Search for the cell housing the specified text and yield its [X, Y] center coordinate. 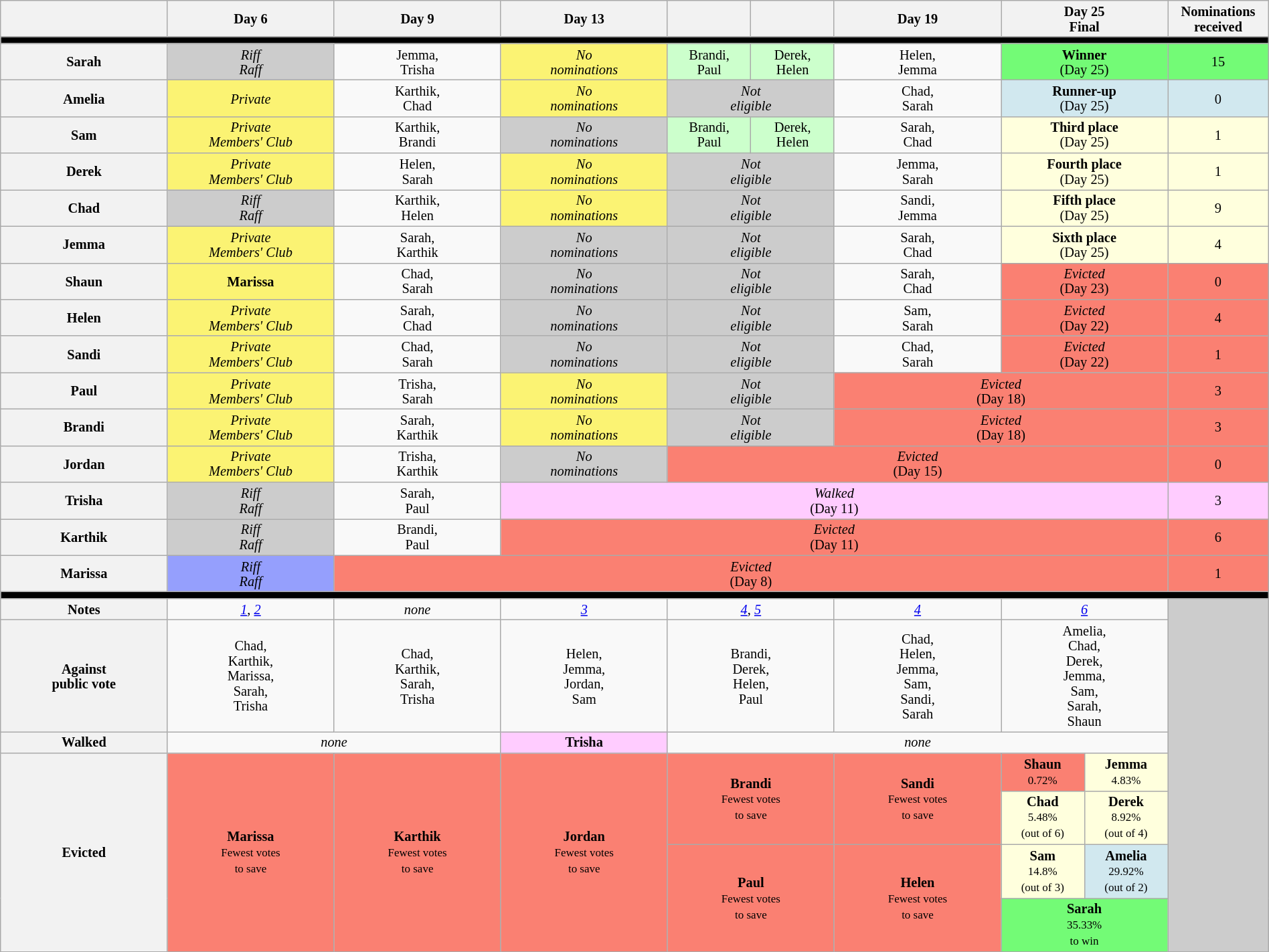
Jordan Fewest votesto save [584, 852]
Evicted(Day 11) [834, 537]
Amelia [84, 98]
Sandi [84, 355]
Chad 5.48%(out of 6) [1043, 818]
Trisha,Sarah [418, 391]
Day 9 [418, 19]
Nominationsreceived [1218, 19]
Trisha,Karthik [418, 464]
Sixth place(Day 25) [1084, 245]
Evicted(Day 15) [917, 464]
Notes [84, 609]
Derek 8.92%(out of 4) [1126, 818]
Jemma 4.83% [1126, 772]
Karthik,Helen [418, 207]
Sarah,Paul [418, 500]
15 [1218, 62]
Sandi Fewest votesto save [917, 799]
Day 13 [584, 19]
Shaun 0.72% [1043, 772]
Walked(Day 11) [834, 500]
Winner(Day 25) [1084, 62]
Day 25Final [1084, 19]
Runner-up(Day 25) [1084, 98]
Chad,Karthik,Sarah,Trisha [418, 676]
Evicted [84, 852]
Sam 14.8%(out of 3) [1043, 871]
4, 5 [751, 609]
Amelia 29.92%(out of 2) [1126, 871]
Sarah [84, 62]
Karthik,Brandi [418, 135]
Helen [84, 317]
Sam [84, 135]
Shaun [84, 281]
Againstpublic vote [84, 676]
Third place(Day 25) [1084, 135]
Paul Fewest votesto save [751, 898]
Chad,Helen,Jemma,Sam,Sandi,Sarah [917, 676]
Sam,Sarah [917, 317]
Sandi,Jemma [917, 207]
Fifth place(Day 25) [1084, 207]
Jemma [84, 245]
Derek [84, 171]
Brandi Fewest votesto save [751, 799]
Evicted(Day 23) [1084, 281]
Chad,Karthik,Marissa,Sarah,Trisha [250, 676]
Helen,Sarah [418, 171]
Walked [84, 742]
Jemma,Sarah [917, 171]
Helen,Jemma [917, 62]
Helen Fewest votesto save [917, 898]
Fourth place(Day 25) [1084, 171]
Chad [84, 207]
1, 2 [250, 609]
Karthik Fewest votesto save [418, 852]
Brandi,Derek,Helen,Paul [751, 676]
Day 6 [250, 19]
Helen,Jemma,Jordan,Sam [584, 676]
Karthik [84, 537]
Sarah 35.33%to win [1084, 925]
Brandi [84, 427]
MarissaFewest votesto save [250, 852]
9 [1218, 207]
Amelia,Chad,Derek,Jemma,Sam,Sarah,Shaun [1084, 676]
Day 19 [917, 19]
Karthik,Chad [418, 98]
Jemma,Trisha [418, 62]
Jordan [84, 464]
Paul [84, 391]
Private [250, 98]
Evicted(Day 8) [751, 574]
